Capture the cell that displays the provided text and extract its [x, y] central coordinate. 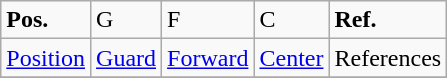
References [388, 58]
Center [292, 58]
Pos. [46, 20]
Guard [126, 58]
Forward [208, 58]
F [208, 20]
G [126, 20]
Position [46, 58]
C [292, 20]
Ref. [388, 20]
